Locate the cell with the specified text and output its (X, Y) center coordinate. 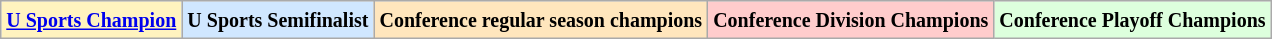
Conference Playoff Champions (1132, 20)
U Sports Semifinalist (278, 20)
Conference regular season champions (541, 20)
Conference Division Champions (851, 20)
U Sports Champion (92, 20)
